Provide the (x, y) coordinate of the cell's center where the given text is located.  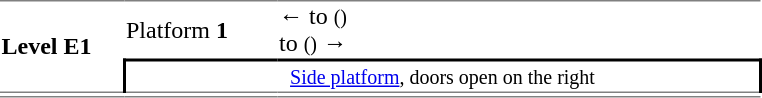
Level E1 (62, 47)
Side platform, doors open on the right (442, 76)
← to () to () → (520, 30)
Platform 1 (200, 30)
